Capture the cell that displays the provided text and extract its [x, y] central coordinate. 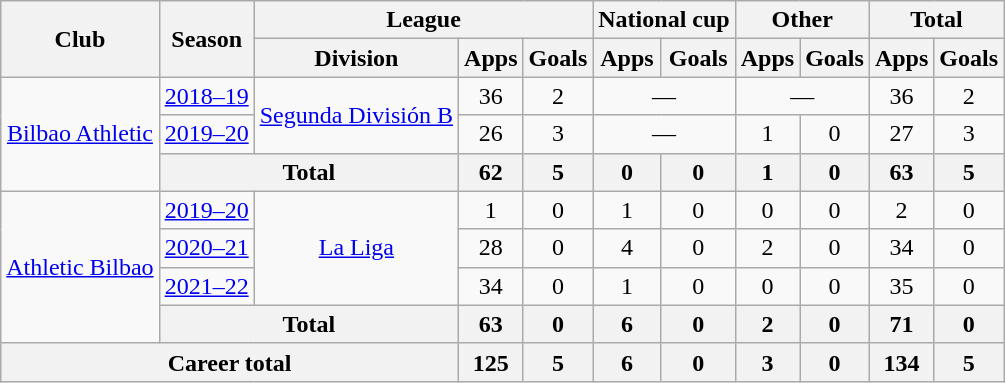
2018–19 [206, 96]
Other [802, 20]
Career total [230, 362]
26 [491, 134]
62 [491, 172]
National cup [664, 20]
125 [491, 362]
Season [206, 39]
Division [356, 58]
Segunda División B [356, 115]
27 [901, 134]
134 [901, 362]
La Liga [356, 248]
2020–21 [206, 248]
Athletic Bilbao [80, 267]
71 [901, 324]
28 [491, 248]
2021–22 [206, 286]
4 [627, 248]
35 [901, 286]
League [424, 20]
Bilbao Athletic [80, 134]
Club [80, 39]
